Provide the (X, Y) coordinate of the cell's center where the given text is located.  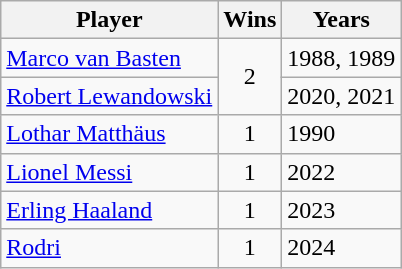
Wins (250, 20)
Marco van Basten (110, 58)
Player (110, 20)
2022 (342, 172)
Lionel Messi (110, 172)
2 (250, 77)
2024 (342, 248)
2020, 2021 (342, 96)
1990 (342, 134)
1988, 1989 (342, 58)
Rodri (110, 248)
Years (342, 20)
Erling Haaland (110, 210)
2023 (342, 210)
Lothar Matthäus (110, 134)
Robert Lewandowski (110, 96)
